Search for the cell housing the specified text and yield its [x, y] center coordinate. 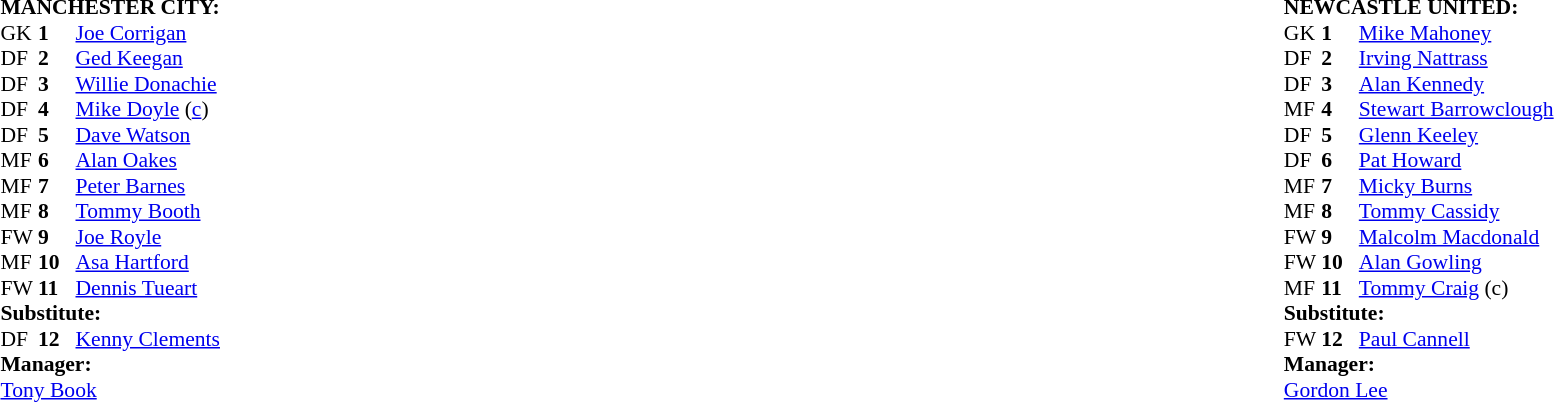
Stewart Barrowclough [1456, 109]
Micky Burns [1456, 186]
Dave Watson [148, 135]
Pat Howard [1456, 161]
Tommy Booth [148, 211]
Joe Royle [148, 237]
Tommy Cassidy [1456, 211]
Ged Keegan [148, 59]
Peter Barnes [148, 186]
Mike Mahoney [1456, 33]
Kenny Clements [148, 339]
Mike Doyle (c) [148, 109]
Dennis Tueart [148, 288]
Glenn Keeley [1456, 135]
Willie Donachie [148, 84]
Alan Kennedy [1456, 84]
Malcolm Macdonald [1456, 237]
Asa Hartford [148, 263]
Alan Gowling [1456, 263]
Paul Cannell [1456, 339]
Tommy Craig (c) [1456, 288]
Irving Nattrass [1456, 59]
Alan Oakes [148, 161]
Joe Corrigan [148, 33]
